Output the (x, y) coordinate of the center of the cell containing the given text.  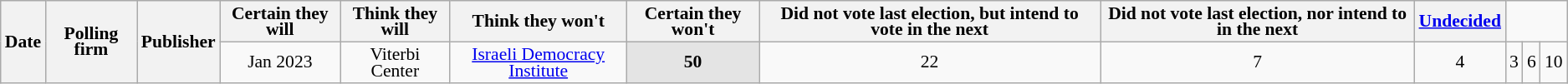
6 (1532, 62)
Certain they won't (693, 22)
Did not vote last election, but intend to vote in the next (930, 22)
Viterbi Center (395, 62)
Certain they will (280, 22)
50 (693, 62)
22 (930, 62)
Israeli Democracy Institute (539, 62)
7 (1258, 62)
Did not vote last election, nor intend to in the next (1258, 22)
3 (1514, 62)
Think they will (395, 22)
Polling firm (91, 42)
Publisher (179, 42)
Undecided (1460, 22)
Jan 2023 (280, 62)
Date (23, 42)
10 (1554, 62)
Think they won't (539, 22)
4 (1460, 62)
